Output the (x, y) coordinate of the center of the cell containing the given text.  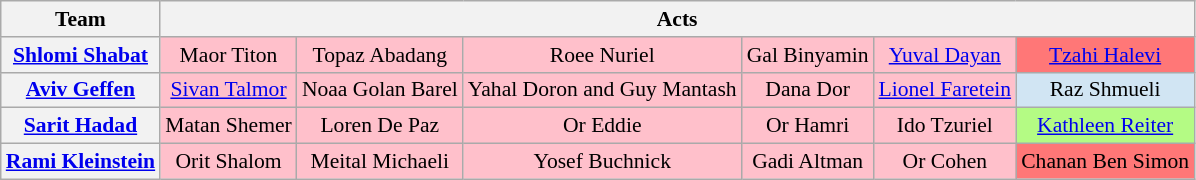
Kathleen Reiter (1105, 126)
Matan Shemer (228, 126)
Roee Nuriel (602, 55)
Topaz Abadang (380, 55)
Ido Tzuriel (946, 126)
Team (80, 19)
Noaa Golan Barel (380, 90)
Chanan Ben Simon (1105, 162)
Lionel Faretein (946, 90)
Gadi Altman (808, 162)
Yosef Buchnick (602, 162)
Or Eddie (602, 126)
Or Hamri (808, 126)
Maor Titon (228, 55)
Sivan Talmor (228, 90)
Meital Michaeli (380, 162)
Loren De Paz (380, 126)
Or Cohen (946, 162)
Yahal Doron and Guy Mantash (602, 90)
Dana Dor (808, 90)
Aviv Geffen (80, 90)
Raz Shmueli (1105, 90)
Acts (677, 19)
Rami Kleinstein (80, 162)
Orit Shalom (228, 162)
Sarit Hadad (80, 126)
Tzahi Halevi (1105, 55)
Shlomi Shabat (80, 55)
Gal Binyamin (808, 55)
Yuval Dayan (946, 55)
